Extract the [X, Y] coordinate from the center of the cell holding the provided text.  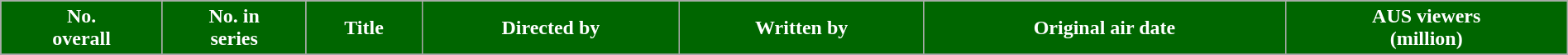
Original air date [1105, 28]
Title [364, 28]
No. inseries [233, 28]
Directed by [551, 28]
AUS viewers (million) [1426, 28]
Written by [801, 28]
No. overall [82, 28]
